Find where the given text appears and provide that cell's center as (x, y) coordinate. 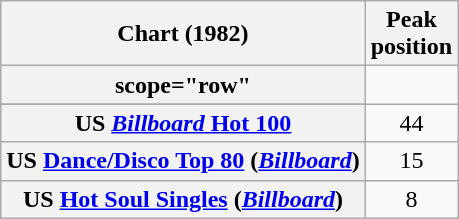
8 (411, 199)
scope="row" (183, 85)
US Billboard Hot 100 (183, 123)
Peakposition (411, 34)
US Hot Soul Singles (Billboard) (183, 199)
Chart (1982) (183, 34)
15 (411, 161)
44 (411, 123)
US Dance/Disco Top 80 (Billboard) (183, 161)
